Pinpoint the cell where the given text exists, returning its [x, y] midpoint coordinate. 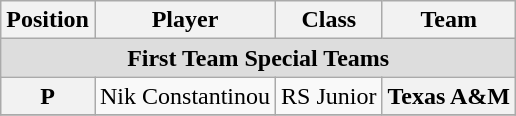
Class [329, 20]
P [48, 96]
Nik Constantinou [184, 96]
Texas A&M [449, 96]
RS Junior [329, 96]
Player [184, 20]
Position [48, 20]
First Team Special Teams [258, 58]
Team [449, 20]
